Return the [x, y] coordinate for the center point of the cell that contains the specified text.  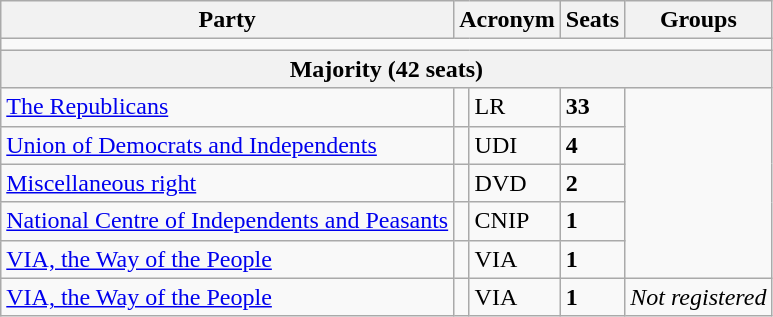
National Centre of Independents and Peasants [228, 221]
LR [514, 107]
Acronym [508, 20]
UDI [514, 145]
Not registered [698, 297]
Union of Democrats and Independents [228, 145]
2 [592, 183]
4 [592, 145]
Miscellaneous right [228, 183]
The Republicans [228, 107]
Majority (42 seats) [386, 69]
Seats [592, 20]
DVD [514, 183]
CNIP [514, 221]
33 [592, 107]
Party [228, 20]
Groups [698, 20]
